Output the (X, Y) coordinate of the center of the cell containing the given text.  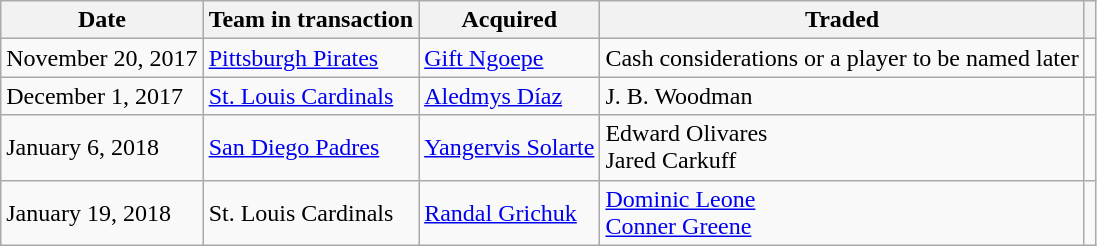
January 6, 2018 (102, 148)
Gift Ngoepe (510, 58)
December 1, 2017 (102, 96)
Aledmys Díaz (510, 96)
Edward OlivaresJared Carkuff (842, 148)
J. B. Woodman (842, 96)
Cash considerations or a player to be named later (842, 58)
Yangervis Solarte (510, 148)
Traded (842, 20)
January 19, 2018 (102, 212)
Acquired (510, 20)
Dominic LeoneConner Greene (842, 212)
San Diego Padres (311, 148)
November 20, 2017 (102, 58)
Randal Grichuk (510, 212)
Team in transaction (311, 20)
Pittsburgh Pirates (311, 58)
Date (102, 20)
